Scan for the cell matching the given text and deliver its [x, y] coordinate at center. 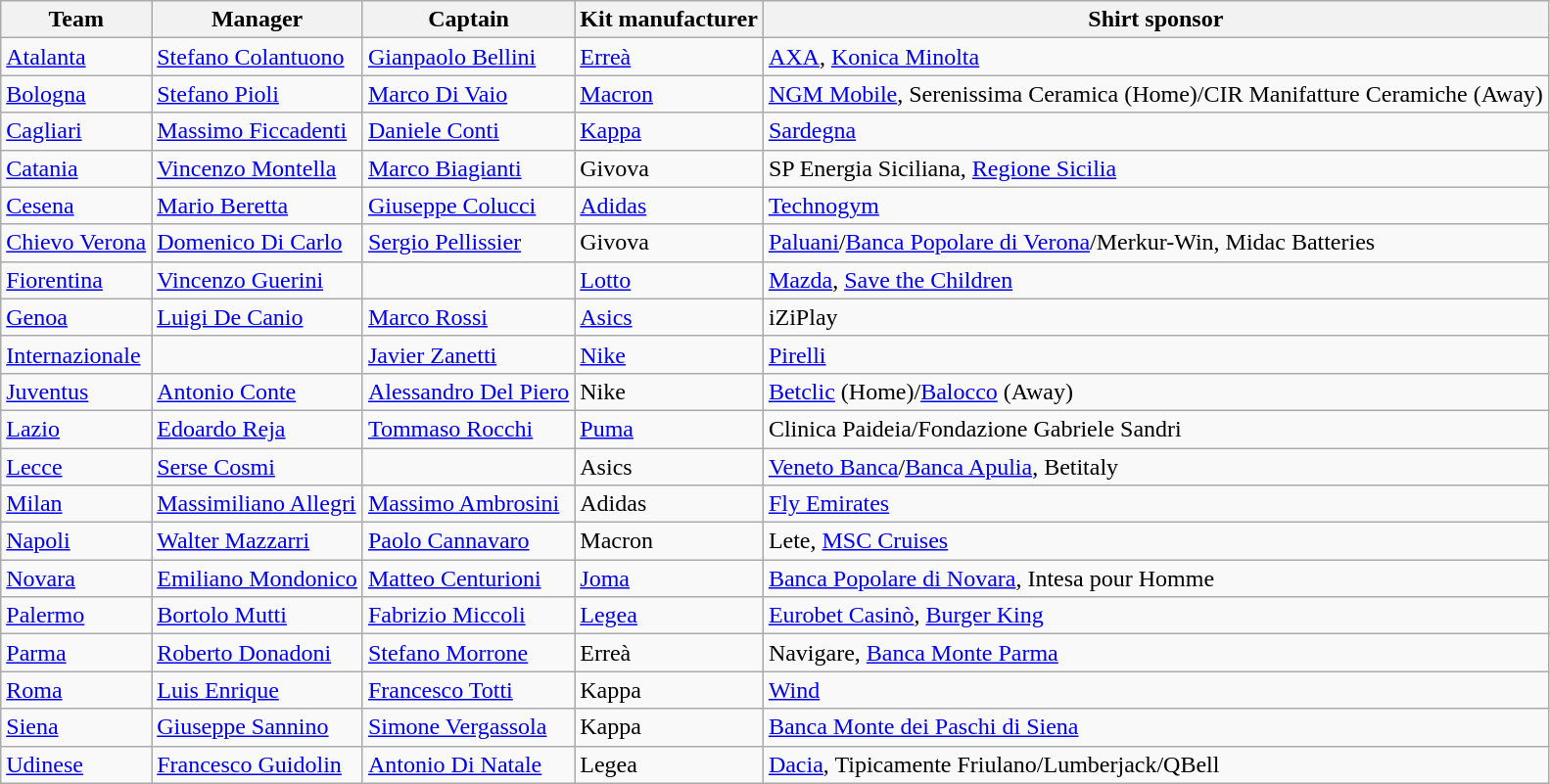
SP Energia Siciliana, Regione Sicilia [1155, 168]
Wind [1155, 690]
Parma [76, 653]
Fiorentina [76, 280]
Paluani/Banca Popolare di Verona/Merkur-Win, Midac Batteries [1155, 243]
Banca Monte dei Paschi di Siena [1155, 727]
Antonio Conte [258, 392]
Emiliano Mondonico [258, 578]
Clinica Paideia/Fondazione Gabriele Sandri [1155, 429]
Cagliari [76, 131]
Marco Di Vaio [468, 94]
Gianpaolo Bellini [468, 57]
Massimo Ficcadenti [258, 131]
Napoli [76, 541]
Fly Emirates [1155, 504]
Banca Popolare di Novara, Intesa pour Homme [1155, 578]
Team [76, 20]
Juventus [76, 392]
Chievo Verona [76, 243]
Vincenzo Montella [258, 168]
Eurobet Casinò, Burger King [1155, 616]
Cesena [76, 206]
Giuseppe Colucci [468, 206]
Technogym [1155, 206]
Javier Zanetti [468, 354]
Simone Vergassola [468, 727]
Tommaso Rocchi [468, 429]
Francesco Guidolin [258, 764]
Paolo Cannavaro [468, 541]
Novara [76, 578]
Luigi De Canio [258, 317]
Stefano Colantuono [258, 57]
Navigare, Banca Monte Parma [1155, 653]
iZiPlay [1155, 317]
Edoardo Reja [258, 429]
Fabrizio Miccoli [468, 616]
Puma [670, 429]
Lete, MSC Cruises [1155, 541]
Stefano Morrone [468, 653]
Sardegna [1155, 131]
Marco Rossi [468, 317]
Roberto Donadoni [258, 653]
Internazionale [76, 354]
AXA, Konica Minolta [1155, 57]
Roma [76, 690]
Atalanta [76, 57]
Dacia, Tipicamente Friulano/Lumberjack/QBell [1155, 764]
Kit manufacturer [670, 20]
Bortolo Mutti [258, 616]
Luis Enrique [258, 690]
Giuseppe Sannino [258, 727]
Daniele Conti [468, 131]
NGM Mobile, Serenissima Ceramica (Home)/CIR Manifatture Ceramiche (Away) [1155, 94]
Bologna [76, 94]
Catania [76, 168]
Lazio [76, 429]
Marco Biagianti [468, 168]
Serse Cosmi [258, 467]
Palermo [76, 616]
Stefano Pioli [258, 94]
Milan [76, 504]
Lecce [76, 467]
Matteo Centurioni [468, 578]
Mazda, Save the Children [1155, 280]
Betclic (Home)/Balocco (Away) [1155, 392]
Vincenzo Guerini [258, 280]
Udinese [76, 764]
Alessandro Del Piero [468, 392]
Manager [258, 20]
Massimo Ambrosini [468, 504]
Pirelli [1155, 354]
Mario Beretta [258, 206]
Domenico Di Carlo [258, 243]
Shirt sponsor [1155, 20]
Lotto [670, 280]
Sergio Pellissier [468, 243]
Joma [670, 578]
Genoa [76, 317]
Siena [76, 727]
Captain [468, 20]
Veneto Banca/Banca Apulia, Betitaly [1155, 467]
Walter Mazzarri [258, 541]
Francesco Totti [468, 690]
Antonio Di Natale [468, 764]
Massimiliano Allegri [258, 504]
